Locate the cell with the specified text and output its (X, Y) center coordinate. 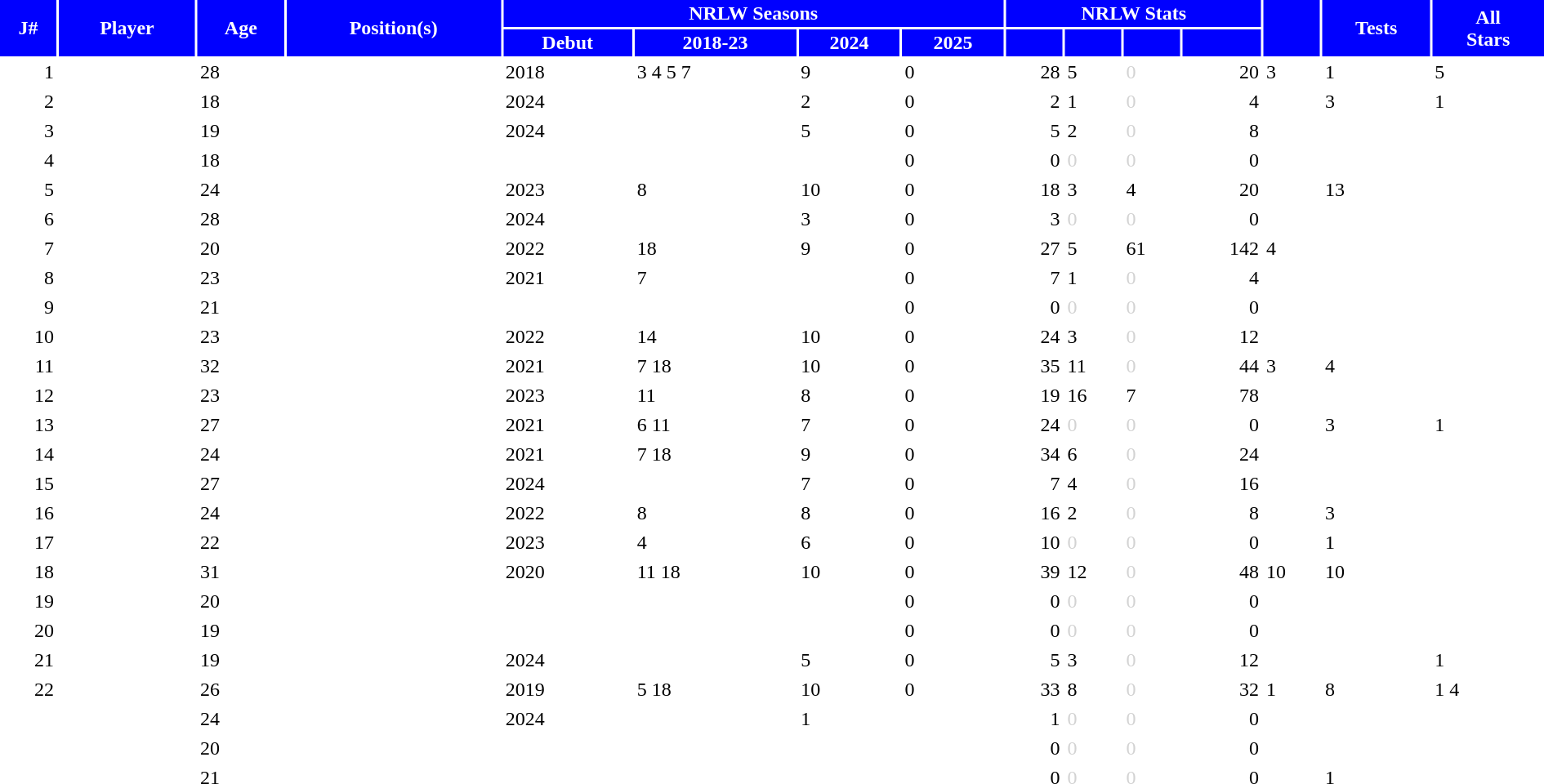
33 (1034, 689)
1 4 (1488, 689)
Age (241, 28)
J# (28, 28)
Position(s) (394, 28)
39 (1034, 572)
34 (1034, 454)
All Stars (1488, 28)
61 (1152, 248)
NRLW Stats (1134, 13)
2018 (568, 72)
17 (28, 542)
Tests (1376, 28)
26 (241, 689)
5 18 (716, 689)
44 (1222, 366)
142 (1222, 248)
NRLW Seasons (753, 13)
Debut (568, 42)
15 (28, 483)
2019 (568, 689)
48 (1222, 572)
31 (241, 572)
3 4 5 7 (716, 72)
78 (1222, 395)
2025 (953, 42)
2018-23 (716, 42)
35 (1034, 366)
2020 (568, 572)
11 18 (716, 572)
6 11 (716, 425)
Player (127, 28)
